Scan for the cell matching the given text and deliver its (X, Y) coordinate at center. 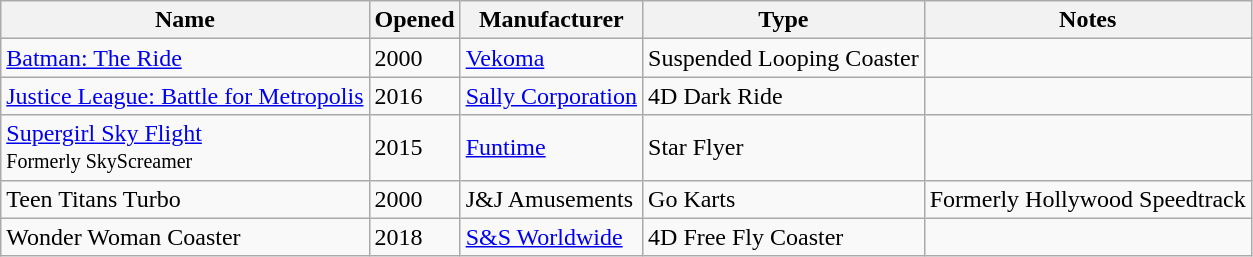
Star Flyer (784, 148)
4D Dark Ride (784, 96)
J&J Amusements (551, 199)
Funtime (551, 148)
Opened (414, 20)
2018 (414, 237)
Supergirl Sky FlightFormerly SkyScreamer (185, 148)
Sally Corporation (551, 96)
Justice League: Battle for Metropolis (185, 96)
Teen Titans Turbo (185, 199)
4D Free Fly Coaster (784, 237)
Formerly Hollywood Speedtrack (1088, 199)
Suspended Looping Coaster (784, 58)
S&S Worldwide (551, 237)
Batman: The Ride (185, 58)
Vekoma (551, 58)
Type (784, 20)
Manufacturer (551, 20)
2015 (414, 148)
2016 (414, 96)
Name (185, 20)
Notes (1088, 20)
Go Karts (784, 199)
Wonder Woman Coaster (185, 237)
